Locate the cell with the specified text and output its [X, Y] center coordinate. 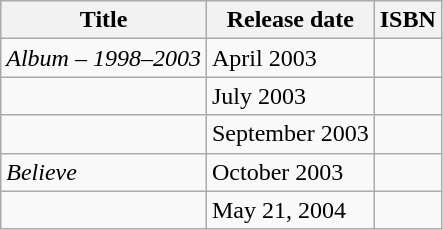
July 2003 [290, 96]
April 2003 [290, 58]
September 2003 [290, 134]
ISBN [408, 20]
Album – 1998–2003 [104, 58]
October 2003 [290, 172]
Title [104, 20]
Release date [290, 20]
Believe [104, 172]
May 21, 2004 [290, 210]
